Return [x, y] of the center of cell containing provided text 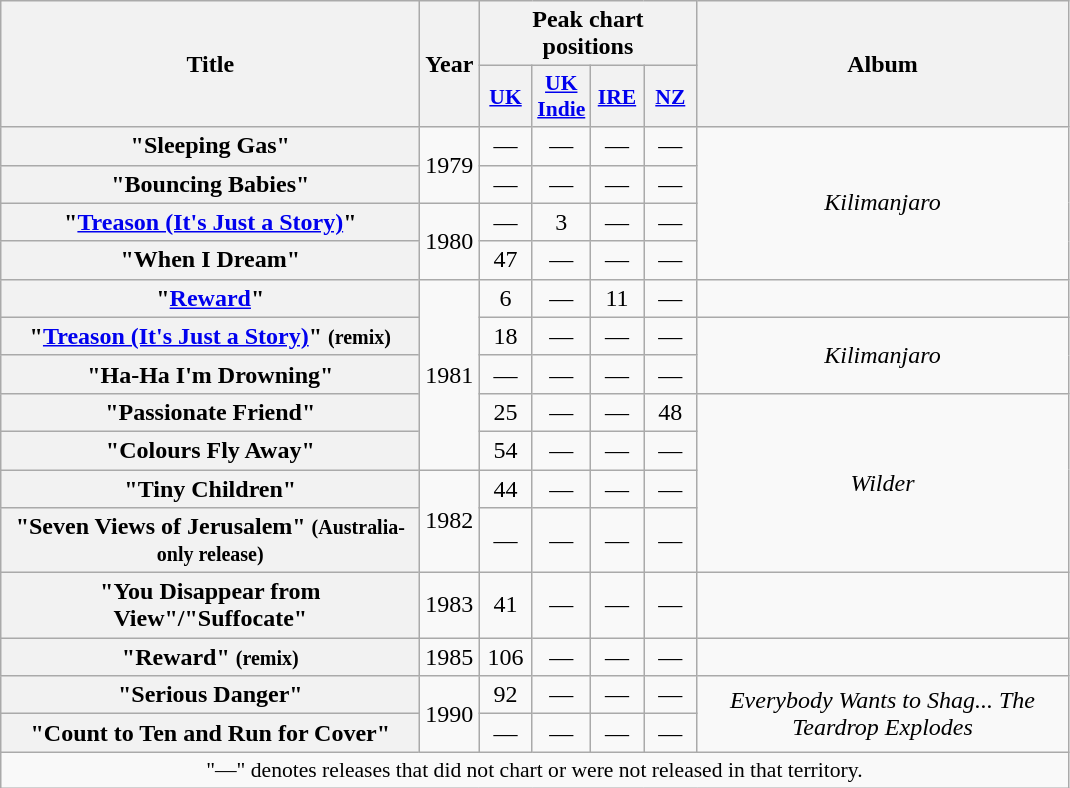
Year [450, 64]
44 [506, 489]
54 [506, 450]
"—" denotes releases that did not chart or were not released in that territory. [534, 770]
"Treason (It's Just a Story)" (remix) [210, 336]
"When I Dream" [210, 260]
1981 [450, 374]
92 [506, 695]
UK [506, 96]
41 [506, 606]
48 [670, 412]
1985 [450, 657]
11 [616, 298]
47 [506, 260]
3 [561, 222]
Title [210, 64]
Album [882, 64]
"Bouncing Babies" [210, 184]
106 [506, 657]
"Sleeping Gas" [210, 146]
"You Disappear from View"/"Suffocate" [210, 606]
1983 [450, 606]
25 [506, 412]
"Treason (It's Just a Story)" [210, 222]
"Serious Danger" [210, 695]
"Reward" (remix) [210, 657]
Peak chart positions [588, 34]
6 [506, 298]
"Tiny Children" [210, 489]
NZ [670, 96]
1979 [450, 165]
"Colours Fly Away" [210, 450]
"Seven Views of Jerusalem" (Australia-only release) [210, 540]
"Ha-Ha I'm Drowning" [210, 374]
Wilder [882, 482]
1980 [450, 241]
18 [506, 336]
"Count to Ten and Run for Cover" [210, 733]
UK Indie [561, 96]
"Reward" [210, 298]
1982 [450, 522]
IRE [616, 96]
"Passionate Friend" [210, 412]
1990 [450, 714]
Everybody Wants to Shag... The Teardrop Explodes [882, 714]
